Search for the cell housing the specified text and yield its (X, Y) center coordinate. 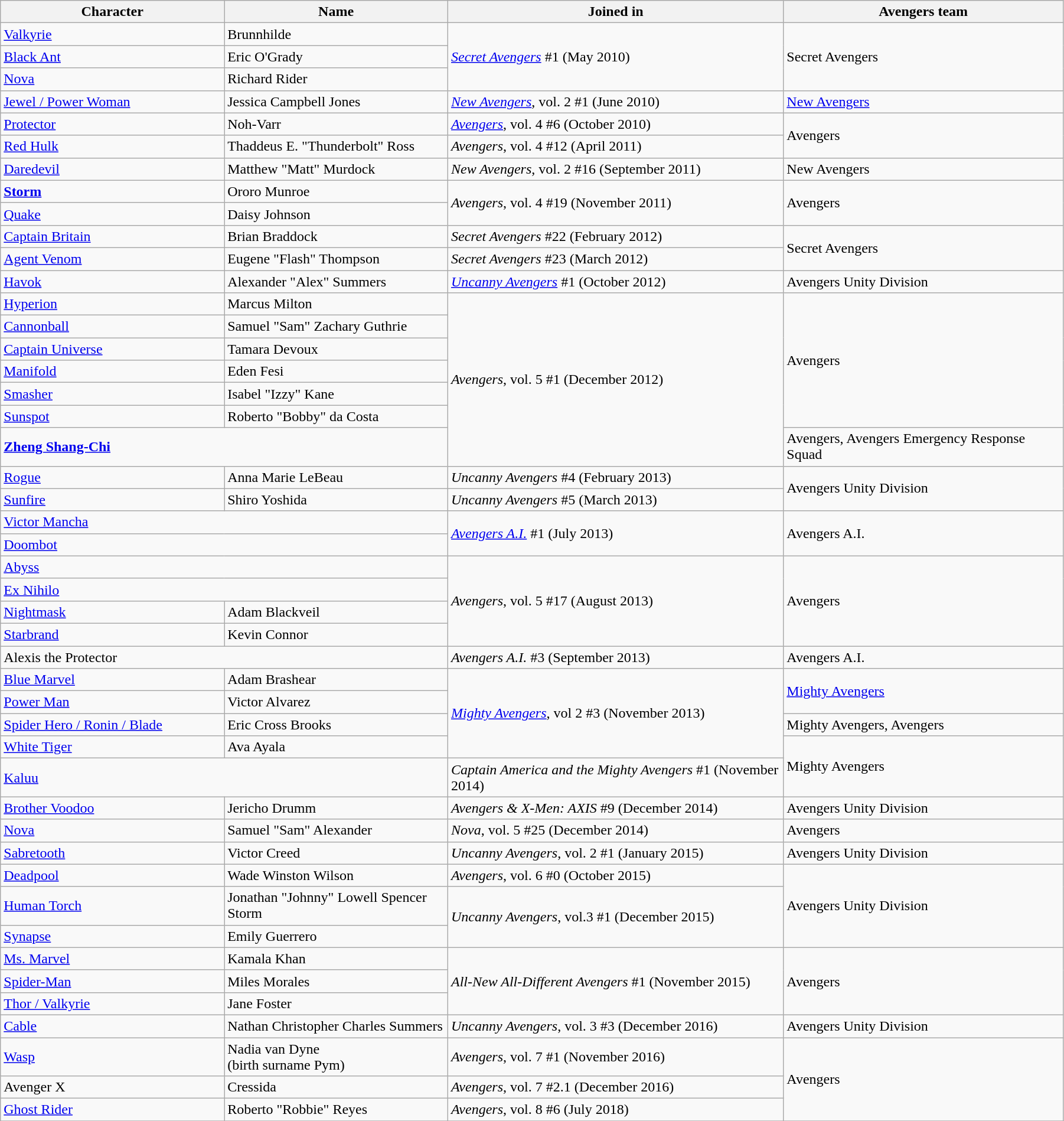
All-New All-Different Avengers #1 (November 2015) (615, 981)
Captain Universe (112, 349)
Avengers, vol. 5 #1 (December 2012) (615, 379)
Avengers & X-Men: AXIS #9 (December 2014) (615, 808)
Miles Morales (337, 981)
Isabel "Izzy" Kane (337, 394)
Hyperion (112, 304)
Valkyrie (112, 34)
Secret Avengers #22 (February 2012) (615, 236)
Victor Alvarez (337, 702)
Secret Avengers #1 (May 2010) (615, 57)
Uncanny Avengers, vol.3 #1 (December 2015) (615, 917)
Richard Rider (337, 79)
Avengers, vol. 4 #19 (November 2011) (615, 203)
Brunnhilde (337, 34)
Uncanny Avengers #4 (February 2013) (615, 477)
Matthew "Matt" Murdock (337, 169)
Cannonball (112, 327)
Storm (112, 191)
Avengers A.I. #1 (July 2013) (615, 533)
New Avengers, vol. 2 #16 (September 2011) (615, 169)
Thaddeus E. "Thunderbolt" Ross (337, 146)
Ms. Marvel (112, 959)
Uncanny Avengers, vol. 3 #3 (December 2016) (615, 1026)
Quake (112, 214)
Deadpool (112, 875)
Sabretooth (112, 853)
Ororo Munroe (337, 191)
Uncanny Avengers #1 (October 2012) (615, 282)
Victor Creed (337, 853)
Marcus Milton (337, 304)
Eden Fesi (337, 372)
Anna Marie LeBeau (337, 477)
Avengers, vol. 8 #6 (July 2018) (615, 1110)
Captain America and the Mighty Avengers #1 (November 2014) (615, 777)
Cressida (337, 1087)
Alexander "Alex" Summers (337, 282)
Adam Brashear (337, 680)
Thor / Valkyrie (112, 1003)
Avengers, vol. 5 #17 (August 2013) (615, 601)
Synapse (112, 936)
Nova, vol. 5 #25 (December 2014) (615, 830)
Adam Blackveil (337, 612)
Starbrand (112, 634)
Joined in (615, 12)
Agent Venom (112, 259)
Jessica Campbell Jones (337, 102)
Daredevil (112, 169)
White Tiger (112, 747)
Daisy Johnson (337, 214)
Ex Nihilo (224, 589)
Samuel "Sam" Alexander (337, 830)
Kaluu (224, 777)
Jewel / Power Woman (112, 102)
Protector (112, 124)
Roberto "Robbie" Reyes (337, 1110)
Ava Ayala (337, 747)
Alexis the Protector (224, 657)
Noh-Varr (337, 124)
Emily Guerrero (337, 936)
Havok (112, 282)
Kamala Khan (337, 959)
Doombot (224, 545)
Black Ant (112, 57)
Nightmask (112, 612)
Avengers team (923, 12)
Red Hulk (112, 146)
Wade Winston Wilson (337, 875)
Victor Mancha (224, 522)
Avengers, vol. 6 #0 (October 2015) (615, 875)
Mighty Avengers, vol 2 #3 (November 2013) (615, 713)
Avengers, vol. 4 #6 (October 2010) (615, 124)
Uncanny Avengers, vol. 2 #1 (January 2015) (615, 853)
Smasher (112, 394)
Name (337, 12)
Avenger X (112, 1087)
Spider-Man (112, 981)
Tamara Devoux (337, 349)
Abyss (224, 567)
Avengers, vol. 7 #2.1 (December 2016) (615, 1087)
Brother Voodoo (112, 808)
Shiro Yoshida (337, 500)
Jane Foster (337, 1003)
Human Torch (112, 906)
Spider Hero / Ronin / Blade (112, 725)
Eric Cross Brooks (337, 725)
Uncanny Avengers #5 (March 2013) (615, 500)
Avengers, vol. 4 #12 (April 2011) (615, 146)
Nadia van Dyne(birth surname Pym) (337, 1056)
Jericho Drumm (337, 808)
Zheng Shang-Chi (224, 447)
Eric O'Grady (337, 57)
New Avengers, vol. 2 #1 (June 2010) (615, 102)
Mighty Avengers, Avengers (923, 725)
Ghost Rider (112, 1110)
Roberto "Bobby" da Costa (337, 416)
Avengers, vol. 7 #1 (November 2016) (615, 1056)
Secret Avengers #23 (March 2012) (615, 259)
Eugene "Flash" Thompson (337, 259)
Jonathan "Johnny" Lowell Spencer Storm (337, 906)
Kevin Connor (337, 634)
Nathan Christopher Charles Summers (337, 1026)
Samuel "Sam" Zachary Guthrie (337, 327)
Manifold (112, 372)
Cable (112, 1026)
Rogue (112, 477)
Character (112, 12)
Sunfire (112, 500)
Power Man (112, 702)
Avengers A.I. #3 (September 2013) (615, 657)
Avengers, Avengers Emergency Response Squad (923, 447)
Blue Marvel (112, 680)
Wasp (112, 1056)
Sunspot (112, 416)
Brian Braddock (337, 236)
Captain Britain (112, 236)
